Output the [X, Y] coordinate of the center of the cell containing the given text.  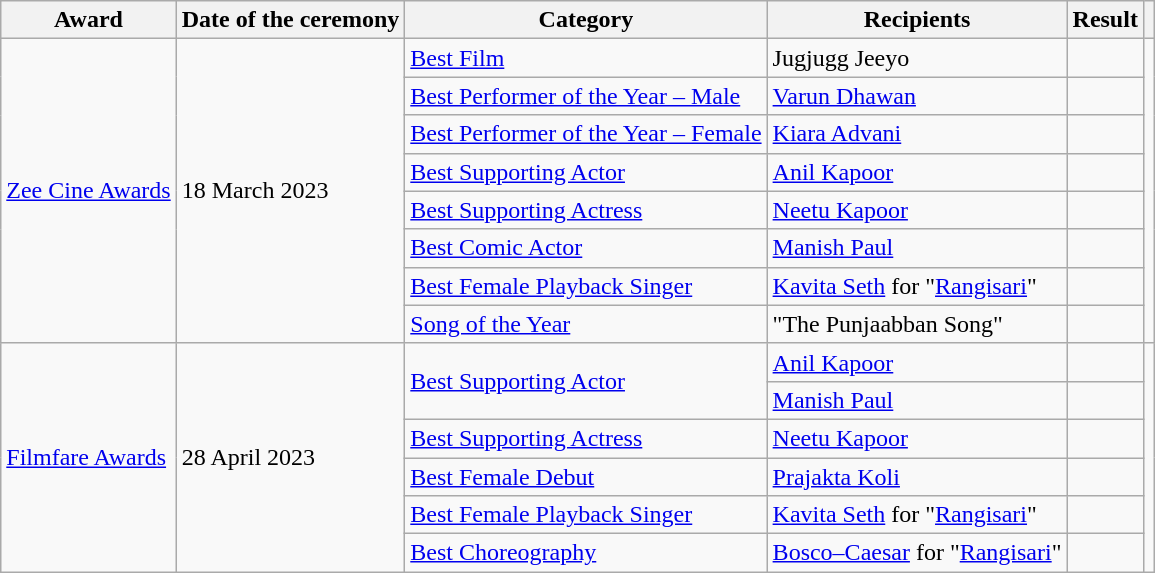
Prajakta Koli [917, 477]
Song of the Year [586, 324]
Filmfare Awards [88, 457]
Award [88, 20]
Best Female Debut [586, 477]
"The Punjaabban Song" [917, 324]
Best Comic Actor [586, 248]
Kiara Advani [917, 134]
Recipients [917, 20]
18 March 2023 [290, 191]
Category [586, 20]
Best Film [586, 58]
Best Choreography [586, 553]
Best Performer of the Year – Male [586, 96]
28 April 2023 [290, 457]
Jugjugg Jeeyo [917, 58]
Result [1105, 20]
Varun Dhawan [917, 96]
Zee Cine Awards [88, 191]
Best Performer of the Year – Female [586, 134]
Date of the ceremony [290, 20]
Bosco–Caesar for "Rangisari" [917, 553]
